Find where the given text appears and provide that cell's center as [X, Y] coordinate. 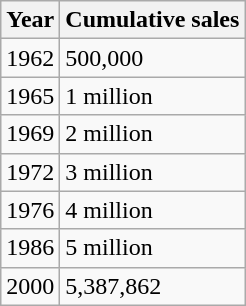
2 million [152, 134]
1976 [30, 210]
3 million [152, 172]
2000 [30, 286]
1 million [152, 96]
5 million [152, 248]
Cumulative sales [152, 20]
1962 [30, 58]
1965 [30, 96]
4 million [152, 210]
1986 [30, 248]
5,387,862 [152, 286]
Year [30, 20]
500,000 [152, 58]
1972 [30, 172]
1969 [30, 134]
